Return the [x, y] coordinate for the center point of the cell that contains the specified text.  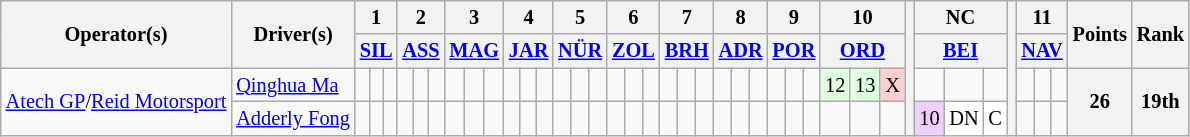
11 [1042, 17]
ORD [862, 51]
4 [528, 17]
NC [960, 17]
Points [1100, 34]
Rank [1160, 34]
8 [741, 17]
12 [835, 85]
DN [964, 118]
C [996, 118]
7 [687, 17]
SIL [376, 51]
ADR [741, 51]
Driver(s) [293, 34]
2 [420, 17]
ASS [420, 51]
13 [865, 85]
NÜR [580, 51]
Atech GP/Reid Motorsport [116, 102]
19th [1160, 102]
ZOL [634, 51]
9 [794, 17]
NAV [1042, 51]
Adderly Fong [293, 118]
POR [794, 51]
BEI [960, 51]
3 [474, 17]
MAG [474, 51]
1 [376, 17]
6 [634, 17]
BRH [687, 51]
5 [580, 17]
Operator(s) [116, 34]
Qinghua Ma [293, 85]
26 [1100, 102]
JAR [528, 51]
X [892, 85]
